Return [x, y] of the center of cell containing provided text 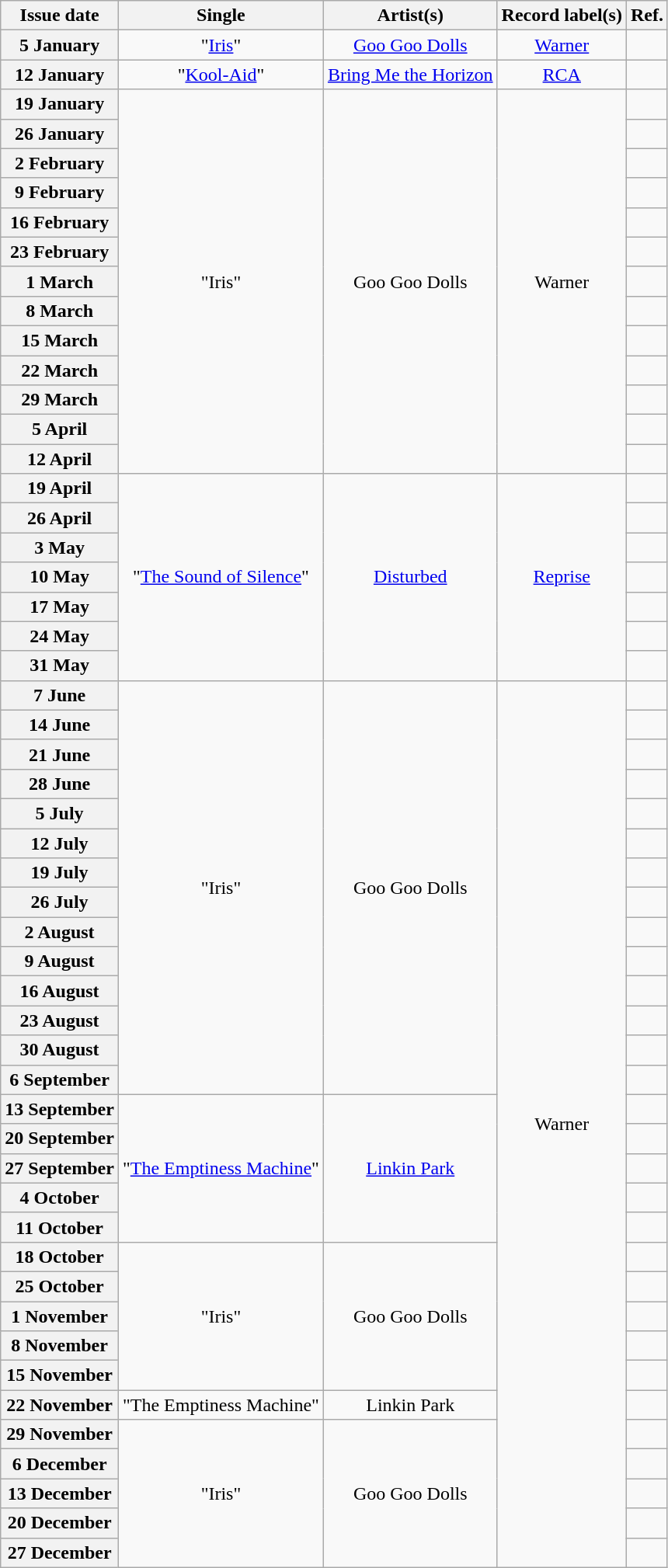
18 October [60, 1257]
Disturbed [410, 577]
17 May [60, 607]
1 November [60, 1316]
9 August [60, 961]
26 January [60, 134]
12 July [60, 843]
12 January [60, 75]
30 August [60, 1050]
"The Sound of Silence" [221, 577]
31 May [60, 666]
4 October [60, 1198]
8 March [60, 311]
RCA [562, 75]
3 May [60, 548]
19 April [60, 488]
11 October [60, 1227]
Artist(s) [410, 16]
13 December [60, 1493]
Single [221, 16]
23 August [60, 1020]
22 March [60, 370]
22 November [60, 1405]
9 February [60, 193]
16 February [60, 222]
6 September [60, 1080]
26 April [60, 518]
29 March [60, 400]
24 May [60, 636]
19 July [60, 873]
19 January [60, 104]
5 January [60, 45]
5 July [60, 813]
26 July [60, 902]
13 September [60, 1109]
1 March [60, 281]
10 May [60, 577]
Bring Me the Horizon [410, 75]
Issue date [60, 16]
29 November [60, 1434]
Ref. [646, 16]
6 December [60, 1464]
23 February [60, 252]
12 April [60, 459]
16 August [60, 991]
7 June [60, 695]
21 June [60, 754]
20 December [60, 1523]
15 November [60, 1375]
27 September [60, 1168]
Reprise [562, 577]
2 August [60, 932]
25 October [60, 1286]
5 April [60, 429]
Record label(s) [562, 16]
2 February [60, 163]
15 March [60, 340]
8 November [60, 1346]
20 September [60, 1139]
"Kool-Aid" [221, 75]
28 June [60, 784]
27 December [60, 1552]
14 June [60, 725]
